Find where the given text appears and provide that cell's center as (X, Y) coordinate. 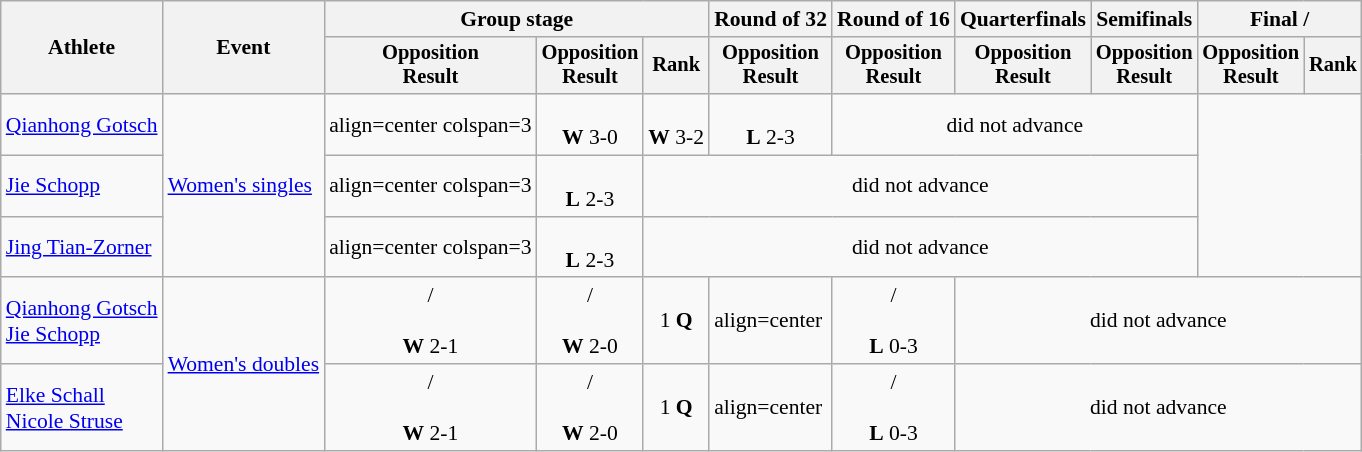
Women's singles (244, 186)
Semifinals (1144, 19)
Women's doubles (244, 364)
Athlete (82, 48)
Round of 16 (894, 19)
Qianhong Gotsch (82, 124)
Jing Tian-Zorner (82, 248)
Event (244, 48)
Final / (1279, 19)
W 3-0 (590, 124)
Elke Schall Nicole Struse (82, 408)
Group stage (516, 19)
Qianhong Gotsch Jie Schopp (82, 322)
Round of 32 (770, 19)
W 3-2 (676, 124)
Quarterfinals (1023, 19)
Jie Schopp (82, 186)
